Identify which cell holds the provided text, then report its (x, y) central coordinate. 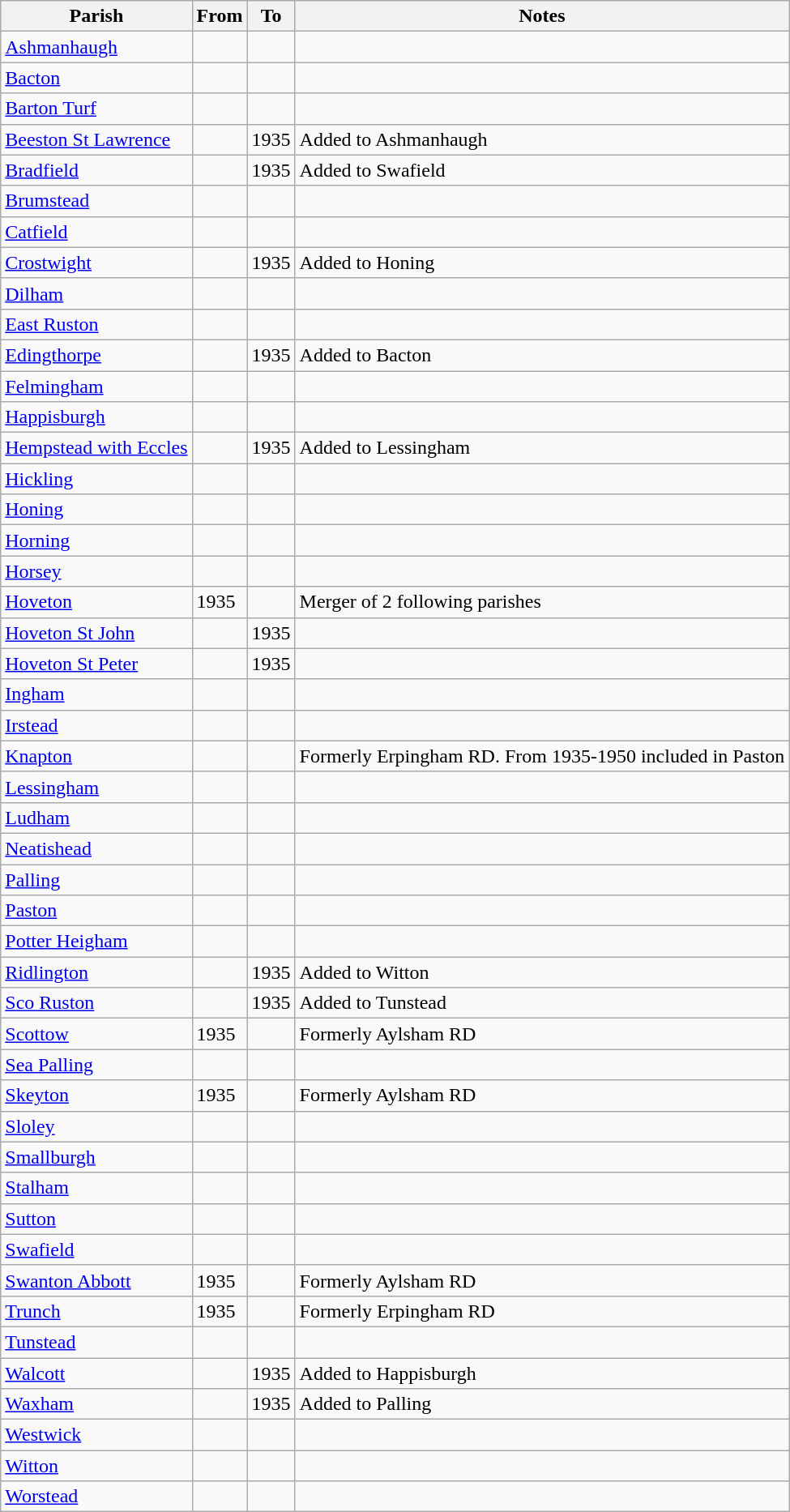
Palling (96, 879)
Catfield (96, 232)
Barton Turf (96, 109)
Worstead (96, 1497)
Neatishead (96, 848)
Edingthorpe (96, 355)
Tunstead (96, 1342)
Added to Tunstead (542, 1003)
Added to Ashmanhaugh (542, 139)
Irstead (96, 725)
Dilham (96, 293)
Hickling (96, 479)
Formerly Erpingham RD. From 1935-1950 included in Paston (542, 756)
Horsey (96, 571)
Added to Swafield (542, 170)
Westwick (96, 1435)
Added to Lessingham (542, 448)
Hoveton St John (96, 633)
Sco Ruston (96, 1003)
Smallburgh (96, 1157)
Paston (96, 911)
Sutton (96, 1219)
Sloley (96, 1126)
Scottow (96, 1034)
Potter Heigham (96, 942)
Felmingham (96, 387)
Parish (96, 16)
Crostwight (96, 263)
Hoveton St Peter (96, 664)
Formerly Erpingham RD (542, 1311)
Lessingham (96, 787)
Swanton Abbott (96, 1280)
Ingham (96, 694)
Sea Palling (96, 1065)
Witton (96, 1466)
Bradfield (96, 170)
Added to Bacton (542, 355)
Swafield (96, 1249)
From (220, 16)
Notes (542, 16)
Hoveton (96, 602)
Ludham (96, 818)
Trunch (96, 1311)
To (271, 16)
Knapton (96, 756)
East Ruston (96, 324)
Ashmanhaugh (96, 47)
Ridlington (96, 972)
Hempstead with Eccles (96, 448)
Walcott (96, 1373)
Bacton (96, 78)
Brumstead (96, 201)
Added to Witton (542, 972)
Honing (96, 510)
Horning (96, 540)
Beeston St Lawrence (96, 139)
Added to Honing (542, 263)
Merger of 2 following parishes (542, 602)
Happisburgh (96, 417)
Added to Happisburgh (542, 1373)
Stalham (96, 1188)
Skeyton (96, 1096)
Waxham (96, 1404)
Added to Palling (542, 1404)
